Locate the cell with the specified text and output its (X, Y) center coordinate. 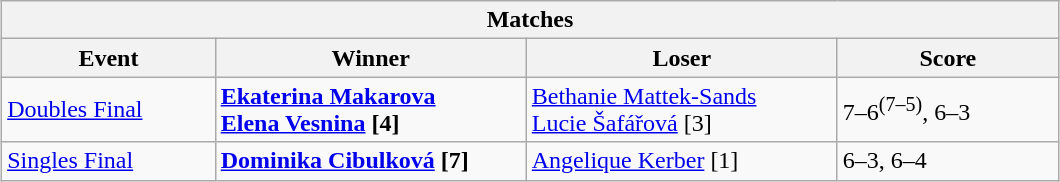
Ekaterina Makarova Elena Vesnina [4] (370, 110)
Score (948, 58)
Doubles Final (109, 110)
Angelique Kerber [1] (682, 161)
Bethanie Mattek-Sands Lucie Šafářová [3] (682, 110)
Winner (370, 58)
Loser (682, 58)
6–3, 6–4 (948, 161)
Dominika Cibulková [7] (370, 161)
Event (109, 58)
Singles Final (109, 161)
7–6(7–5), 6–3 (948, 110)
Matches (530, 20)
